Locate the cell with the specified text and output its (x, y) center coordinate. 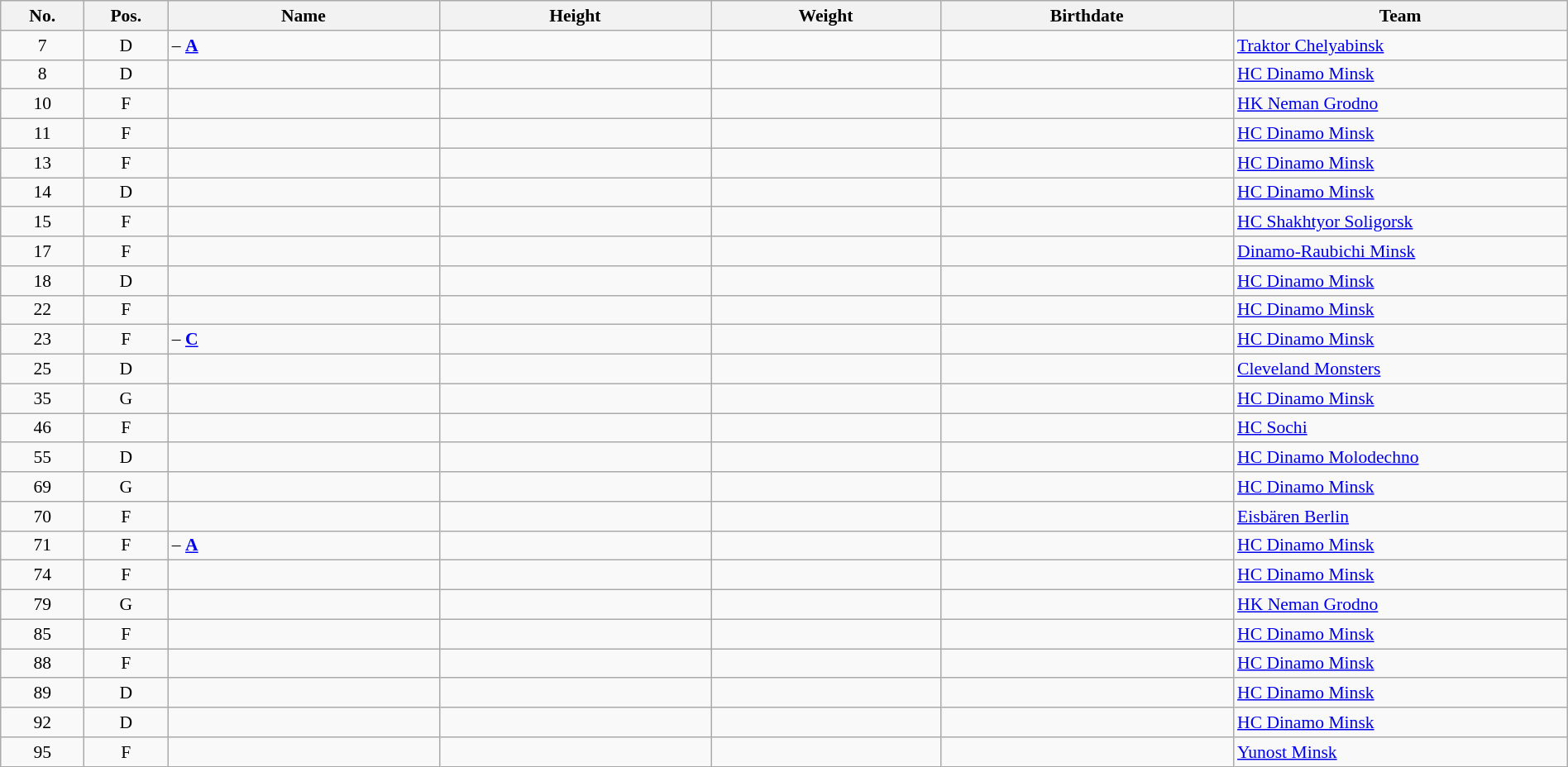
95 (43, 752)
15 (43, 222)
7 (43, 45)
17 (43, 251)
35 (43, 398)
Birthdate (1087, 16)
25 (43, 369)
22 (43, 310)
HC Sochi (1400, 428)
HC Dinamo Molodechno (1400, 458)
Name (304, 16)
Team (1400, 16)
88 (43, 664)
69 (43, 487)
– C (304, 340)
Weight (826, 16)
Yunost Minsk (1400, 752)
18 (43, 281)
79 (43, 605)
Eisbären Berlin (1400, 517)
11 (43, 134)
71 (43, 545)
70 (43, 517)
8 (43, 74)
10 (43, 104)
13 (43, 163)
Pos. (126, 16)
92 (43, 722)
74 (43, 575)
23 (43, 340)
No. (43, 16)
46 (43, 428)
Traktor Chelyabinsk (1400, 45)
Dinamo-Raubichi Minsk (1400, 251)
89 (43, 693)
Height (575, 16)
HC Shakhtyor Soligorsk (1400, 222)
Cleveland Monsters (1400, 369)
14 (43, 193)
55 (43, 458)
85 (43, 634)
